Extract the [X, Y] coordinate from the center of the cell holding the provided text.  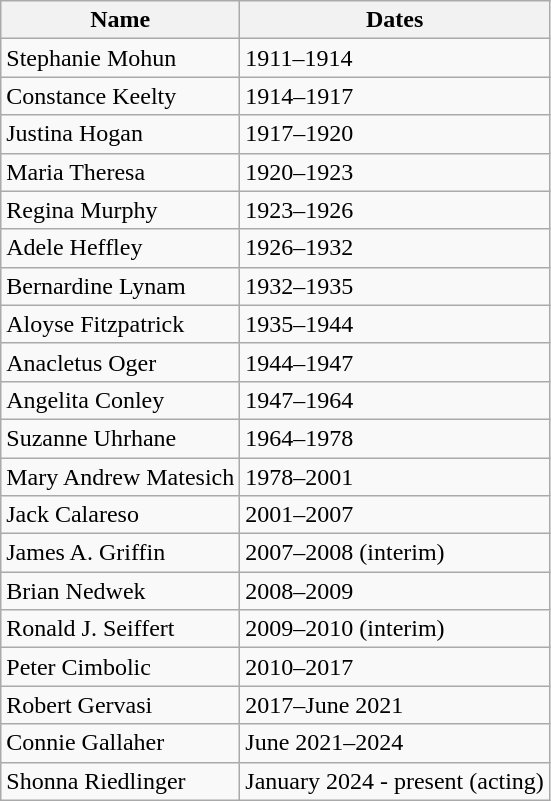
Dates [395, 20]
Peter Cimbolic [120, 667]
Shonna Riedlinger [120, 781]
June 2021–2024 [395, 743]
1932–1935 [395, 286]
1914–1917 [395, 96]
2001–2007 [395, 515]
2007–2008 (interim) [395, 553]
Justina Hogan [120, 134]
Robert Gervasi [120, 705]
1917–1920 [395, 134]
Anacletus Oger [120, 362]
1964–1978 [395, 438]
1926–1932 [395, 248]
Angelita Conley [120, 400]
Adele Heffley [120, 248]
Constance Keelty [120, 96]
Brian Nedwek [120, 591]
Aloyse Fitzpatrick [120, 324]
2009–2010 (interim) [395, 629]
Ronald J. Seiffert [120, 629]
1920–1923 [395, 172]
Connie Gallaher [120, 743]
2008–2009 [395, 591]
Jack Calareso [120, 515]
1923–1926 [395, 210]
Bernardine Lynam [120, 286]
2017–June 2021 [395, 705]
1911–1914 [395, 58]
1944–1947 [395, 362]
January 2024 - present (acting) [395, 781]
Regina Murphy [120, 210]
1978–2001 [395, 477]
Suzanne Uhrhane [120, 438]
James A. Griffin [120, 553]
Mary Andrew Matesich [120, 477]
2010–2017 [395, 667]
1935–1944 [395, 324]
Maria Theresa [120, 172]
Name [120, 20]
1947–1964 [395, 400]
Stephanie Mohun [120, 58]
